From the cell containing the given text, extract its center point as (x, y) coordinate. 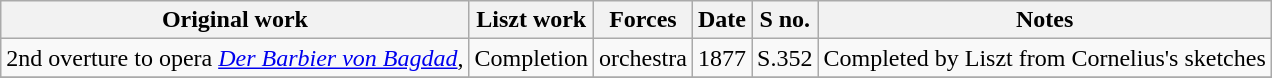
Original work (235, 20)
Liszt work (531, 20)
1877 (722, 58)
Forces (642, 20)
orchestra (642, 58)
Date (722, 20)
2nd overture to opera Der Barbier von Bagdad, (235, 58)
Completion (531, 58)
Notes (1044, 20)
S.352 (785, 58)
Completed by Liszt from Cornelius's sketches (1044, 58)
S no. (785, 20)
